Provide the (x, y) coordinate of the cell's center where the given text is located.  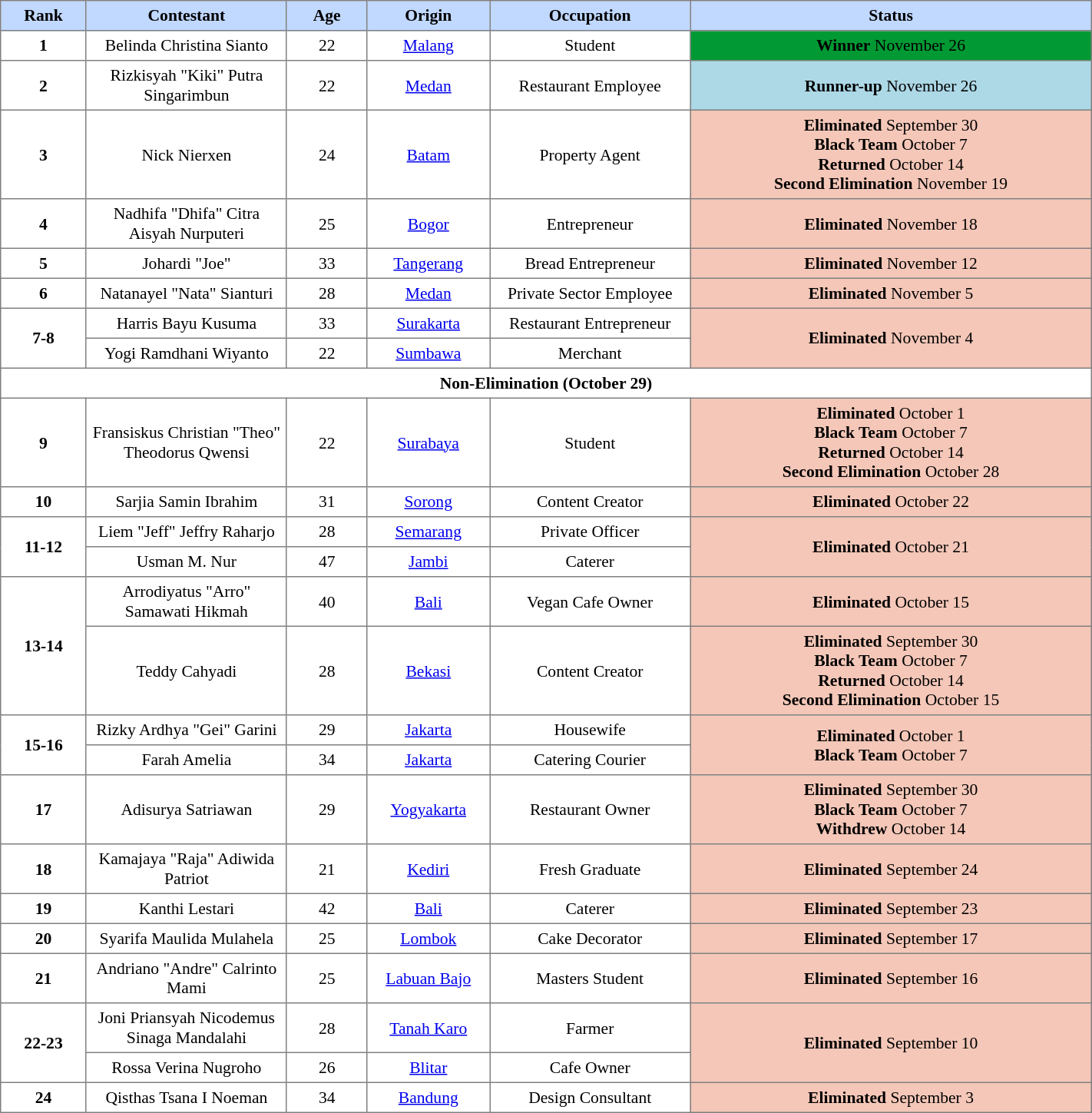
Liem "Jeff" Jeffry Raharjo (186, 532)
Adisurya Satriawan (186, 810)
Fresh Graduate (590, 869)
Bogor (429, 224)
Winner November 26 (891, 46)
9 (44, 442)
22-23 (44, 1043)
6 (44, 293)
Entrepreneur (590, 224)
11-12 (44, 547)
Malang (429, 46)
2 (44, 85)
Surabaya (429, 442)
Eliminated November 5 (891, 293)
Rizky Ardhya "Gei" Garini (186, 730)
Usman M. Nur (186, 562)
Andriano "Andre" Calrinto Mami (186, 978)
Tangerang (429, 263)
Syarifa Maulida Mulahela (186, 939)
Arrodiyatus "Arro" Samawati Hikmah (186, 601)
Semarang (429, 532)
Natanayel "Nata" Sianturi (186, 293)
Yogyakarta (429, 810)
Status (891, 15)
Eliminated October 15 (891, 601)
Eliminated September 30Black Team October 7Withdrew October 14 (891, 810)
Qisthas Tsana I Noeman (186, 1097)
Eliminated October 21 (891, 547)
17 (44, 810)
Merchant (590, 353)
Bekasi (429, 671)
Teddy Cahyadi (186, 671)
Nadhifa "Dhifa" Citra Aisyah Nurputeri (186, 224)
19 (44, 908)
13-14 (44, 646)
Yogi Ramdhani Wiyanto (186, 353)
Design Consultant (590, 1097)
Catering Courier (590, 760)
Sorong (429, 502)
Eliminated September 3 (891, 1097)
Surakarta (429, 323)
Property Agent (590, 154)
Kanthi Lestari (186, 908)
Sarjia Samin Ibrahim (186, 502)
26 (326, 1068)
Restaurant Entrepreneur (590, 323)
1 (44, 46)
Restaurant Employee (590, 85)
15-16 (44, 745)
Eliminated September 24 (891, 869)
Cake Decorator (590, 939)
3 (44, 154)
Rank (44, 15)
Harris Bayu Kusuma (186, 323)
47 (326, 562)
4 (44, 224)
Eliminated November 4 (891, 338)
Bandung (429, 1097)
Eliminated September 16 (891, 978)
Runner-up November 26 (891, 85)
20 (44, 939)
Kediri (429, 869)
Farah Amelia (186, 760)
Rizkisyah "Kiki" Putra Singarimbun (186, 85)
Private Officer (590, 532)
Vegan Cafe Owner (590, 601)
5 (44, 263)
Labuan Bajo (429, 978)
42 (326, 908)
Cafe Owner (590, 1068)
Johardi "Joe" (186, 263)
31 (326, 502)
Eliminated November 12 (891, 263)
Farmer (590, 1028)
Non-Elimination (October 29) (546, 383)
Age (326, 15)
Eliminated September 23 (891, 908)
Tanah Karo (429, 1028)
Eliminated September 17 (891, 939)
Eliminated October 1Black Team October 7 (891, 745)
Contestant (186, 15)
Nick Nierxen (186, 154)
40 (326, 601)
Eliminated October 1Black Team October 7Returned October 14Second Elimination October 28 (891, 442)
Eliminated September 10 (891, 1043)
Private Sector Employee (590, 293)
Batam (429, 154)
10 (44, 502)
Kamajaya "Raja" Adiwida Patriot (186, 869)
Occupation (590, 15)
Jambi (429, 562)
Rossa Verina Nugroho (186, 1068)
Blitar (429, 1068)
Joni Priansyah Nicodemus Sinaga Mandalahi (186, 1028)
Fransiskus Christian "Theo" Theodorus Qwensi (186, 442)
Housewife (590, 730)
Eliminated October 22 (891, 502)
Restaurant Owner (590, 810)
7-8 (44, 338)
Origin (429, 15)
Bread Entrepreneur (590, 263)
Eliminated September 30Black Team October 7Returned October 14Second Elimination November 19 (891, 154)
Sumbawa (429, 353)
Eliminated November 18 (891, 224)
18 (44, 869)
Lombok (429, 939)
Eliminated September 30Black Team October 7Returned October 14Second Elimination October 15 (891, 671)
Belinda Christina Sianto (186, 46)
Masters Student (590, 978)
